Extract the [x, y] coordinate from the center of the cell holding the provided text.  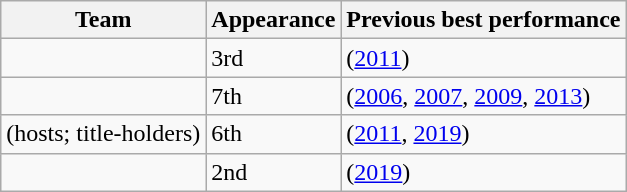
6th [274, 134]
3rd [274, 58]
(2006, 2007, 2009, 2013) [484, 96]
(2011, 2019) [484, 134]
Previous best performance [484, 20]
7th [274, 96]
Appearance [274, 20]
2nd [274, 172]
(hosts; title-holders) [104, 134]
Team [104, 20]
(2011) [484, 58]
(2019) [484, 172]
